Find where the given text appears and provide that cell's center as [x, y] coordinate. 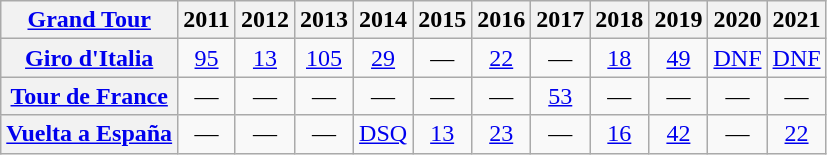
42 [678, 134]
2013 [324, 20]
2017 [560, 20]
2019 [678, 20]
Vuelta a España [90, 134]
2015 [442, 20]
49 [678, 58]
2011 [207, 20]
Grand Tour [90, 20]
29 [384, 58]
2021 [796, 20]
2016 [502, 20]
18 [620, 58]
105 [324, 58]
Tour de France [90, 96]
2018 [620, 20]
2020 [738, 20]
53 [560, 96]
16 [620, 134]
23 [502, 134]
2014 [384, 20]
95 [207, 58]
Giro d'Italia [90, 58]
DSQ [384, 134]
2012 [264, 20]
